From the cell containing the given text, extract its center point as (X, Y) coordinate. 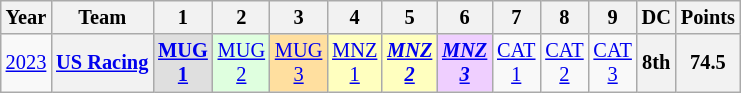
DC (656, 17)
CAT1 (516, 63)
6 (464, 17)
Year (26, 17)
74.5 (708, 63)
US Racing (102, 63)
MNZ1 (354, 63)
MNZ2 (410, 63)
2 (242, 17)
5 (410, 17)
Team (102, 17)
2023 (26, 63)
CAT3 (613, 63)
7 (516, 17)
Points (708, 17)
1 (183, 17)
MUG3 (298, 63)
MUG2 (242, 63)
3 (298, 17)
CAT2 (564, 63)
8 (564, 17)
MUG1 (183, 63)
9 (613, 17)
8th (656, 63)
MNZ3 (464, 63)
4 (354, 17)
